Locate the cell with the specified text and output its (X, Y) center coordinate. 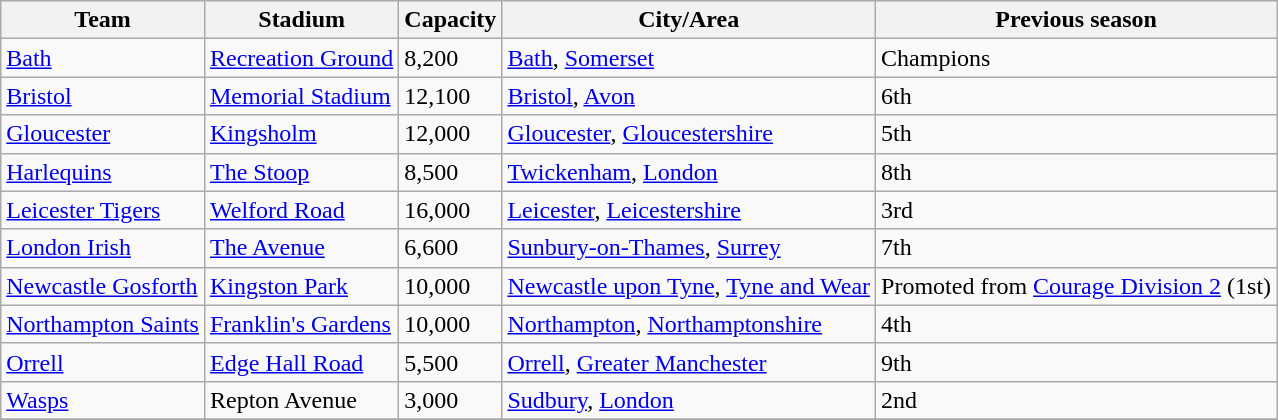
Edge Hall Road (301, 362)
Bristol, Avon (689, 96)
Memorial Stadium (301, 96)
Wasps (103, 400)
The Stoop (301, 172)
Champions (1076, 58)
Welford Road (301, 210)
16,000 (450, 210)
4th (1076, 324)
Franklin's Gardens (301, 324)
Kingsholm (301, 134)
Newcastle upon Tyne, Tyne and Wear (689, 286)
12,100 (450, 96)
Northampton Saints (103, 324)
Repton Avenue (301, 400)
12,000 (450, 134)
3rd (1076, 210)
City/Area (689, 20)
6,600 (450, 248)
Previous season (1076, 20)
Leicester, Leicestershire (689, 210)
Team (103, 20)
Capacity (450, 20)
Gloucester, Gloucestershire (689, 134)
Orrell, Greater Manchester (689, 362)
Promoted from Courage Division 2 (1st) (1076, 286)
6th (1076, 96)
Orrell (103, 362)
Sunbury-on-Thames, Surrey (689, 248)
8,500 (450, 172)
The Avenue (301, 248)
Northampton, Northamptonshire (689, 324)
8th (1076, 172)
7th (1076, 248)
5th (1076, 134)
Bath, Somerset (689, 58)
8,200 (450, 58)
Twickenham, London (689, 172)
Sudbury, London (689, 400)
5,500 (450, 362)
Recreation Ground (301, 58)
Kingston Park (301, 286)
9th (1076, 362)
2nd (1076, 400)
Leicester Tigers (103, 210)
Newcastle Gosforth (103, 286)
Bristol (103, 96)
Stadium (301, 20)
Harlequins (103, 172)
3,000 (450, 400)
Gloucester (103, 134)
Bath (103, 58)
London Irish (103, 248)
